Determine the (x, y) coordinate at the center of the cell enclosing the given text.  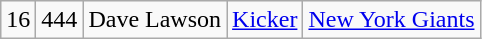
16 (18, 20)
New York Giants (392, 20)
Kicker (265, 20)
444 (60, 20)
Dave Lawson (155, 20)
